Return [x, y] of the center of cell containing provided text 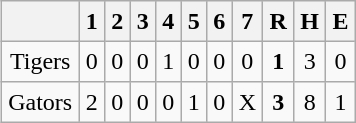
R [278, 21]
5 [194, 21]
6 [219, 21]
X [248, 102]
4 [168, 21]
8 [310, 102]
H [310, 21]
Gators [40, 102]
7 [248, 21]
Tigers [40, 61]
E [341, 21]
